Pinpoint the cell where the given text exists, returning its [x, y] midpoint coordinate. 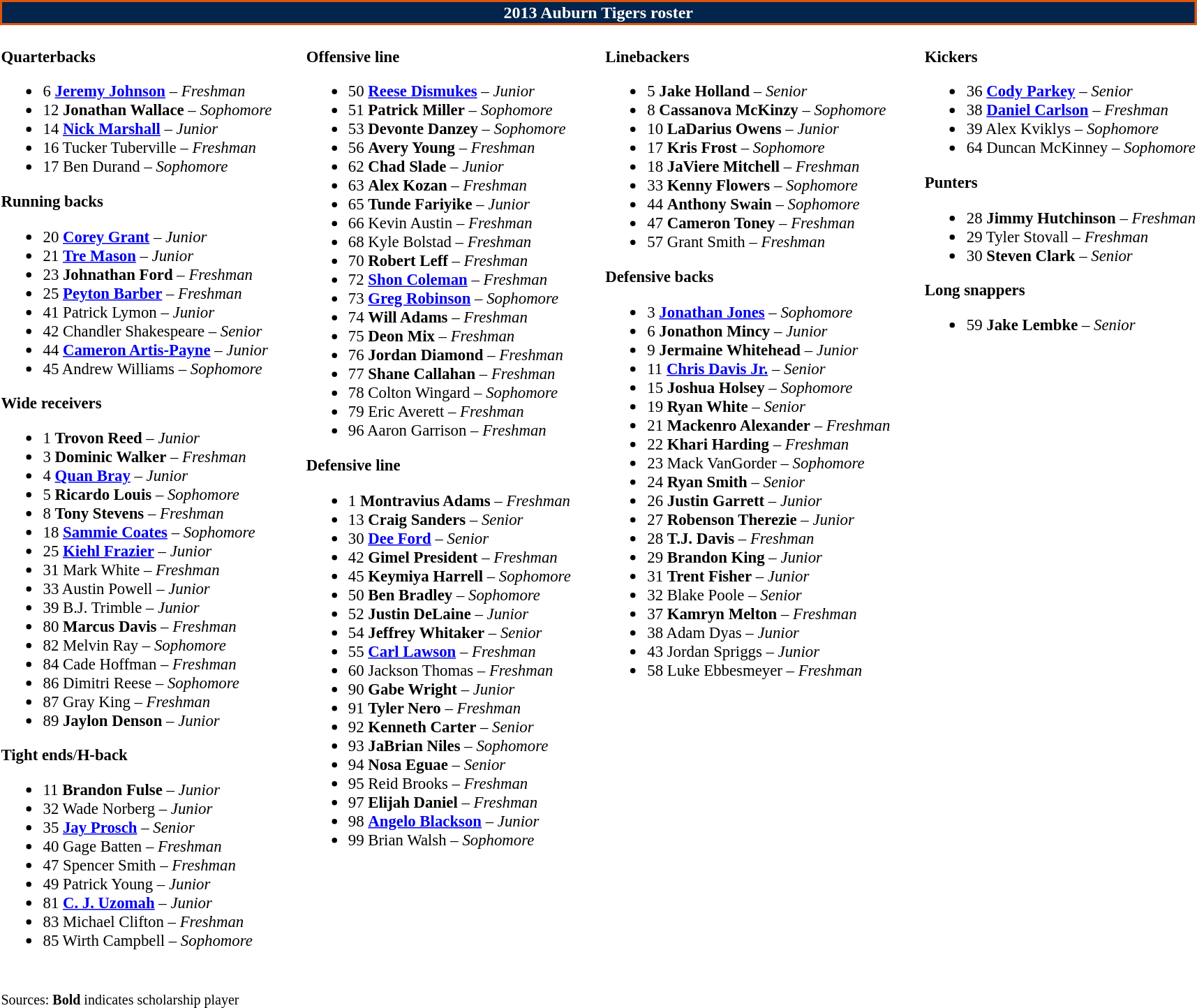
2013 Auburn Tigers roster [599, 13]
